Extract the (x, y) coordinate from the center of the cell holding the provided text.  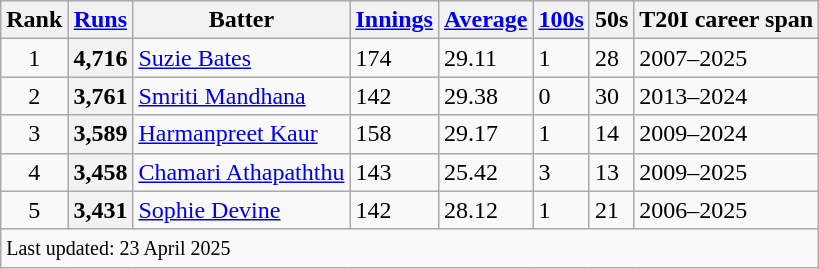
28.12 (486, 210)
100s (561, 20)
3,761 (100, 96)
Last updated: 23 April 2025 (410, 248)
29.38 (486, 96)
5 (34, 210)
Suzie Bates (242, 58)
Innings (394, 20)
2013–2024 (726, 96)
2009–2025 (726, 172)
30 (611, 96)
2007–2025 (726, 58)
Average (486, 20)
14 (611, 134)
Runs (100, 20)
Harmanpreet Kaur (242, 134)
50s (611, 20)
Batter (242, 20)
T20I career span (726, 20)
3,589 (100, 134)
4,716 (100, 58)
4 (34, 172)
2 (34, 96)
21 (611, 210)
Sophie Devine (242, 210)
29.11 (486, 58)
0 (561, 96)
2006–2025 (726, 210)
Chamari Athapaththu (242, 172)
Smriti Mandhana (242, 96)
3,431 (100, 210)
2009–2024 (726, 134)
143 (394, 172)
174 (394, 58)
25.42 (486, 172)
3,458 (100, 172)
28 (611, 58)
158 (394, 134)
29.17 (486, 134)
13 (611, 172)
Rank (34, 20)
